Output the [X, Y] coordinate of the center of the cell containing the given text.  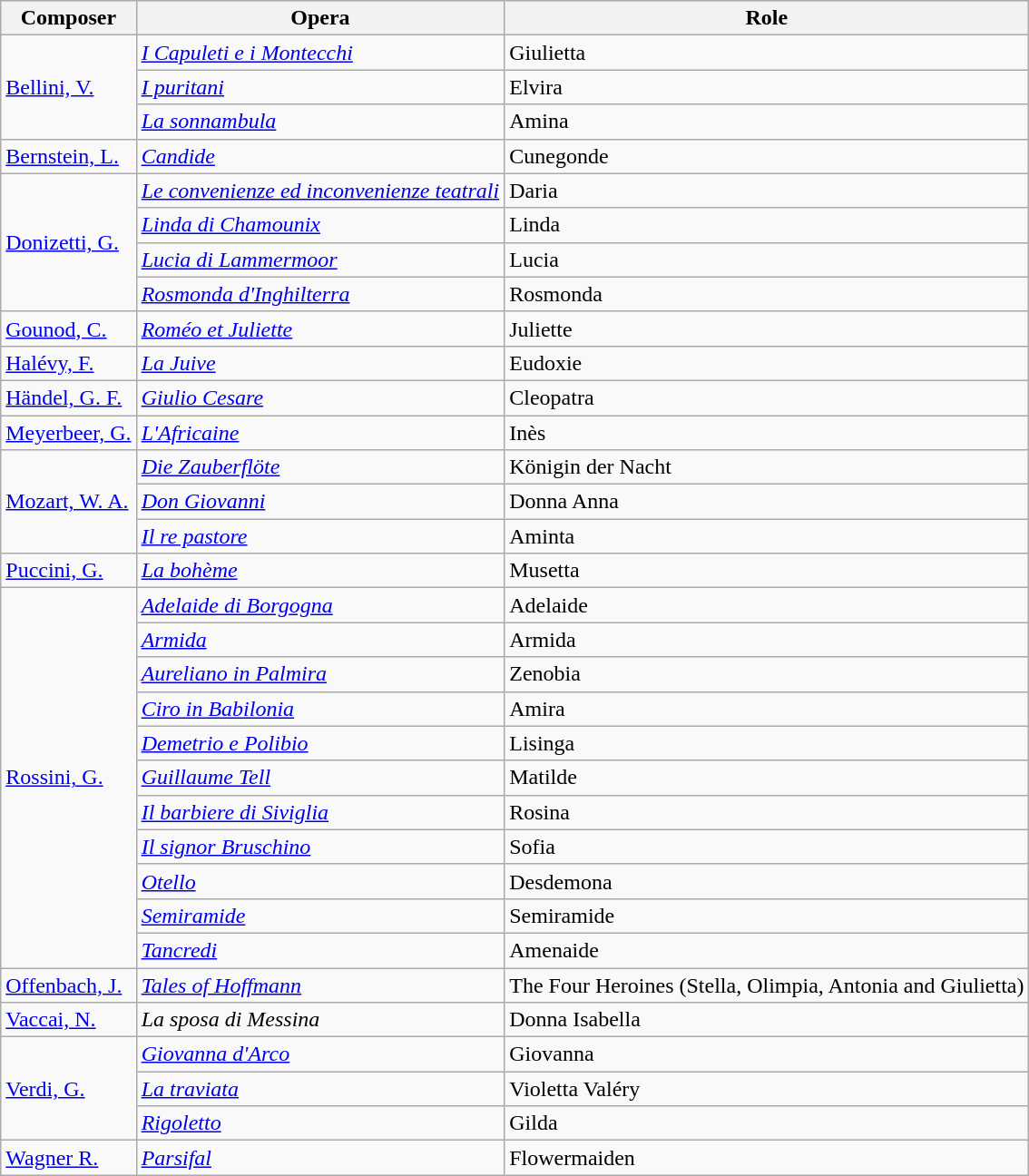
I puritani [320, 87]
Il barbiere di Siviglia [320, 812]
Vaccai, N. [69, 1020]
Gounod, C. [69, 328]
Sofia [767, 847]
Inès [767, 433]
Donna Isabella [767, 1020]
Parsifal [320, 1158]
Amina [767, 122]
Puccini, G. [69, 571]
I Capuleti e i Montecchi [320, 53]
Linda [767, 225]
Le convenienze ed inconvenienze teatrali [320, 191]
La sposa di Messina [320, 1020]
Il re pastore [320, 536]
Giulio Cesare [320, 397]
Rigoletto [320, 1123]
Musetta [767, 571]
Tancredi [320, 950]
Aminta [767, 536]
Donizetti, G. [69, 242]
Meyerbeer, G. [69, 433]
Verdi, G. [69, 1089]
Offenbach, J. [69, 985]
Rosmonda [767, 294]
Lucia di Lammermoor [320, 260]
Cunegonde [767, 156]
Elvira [767, 87]
La Juive [320, 363]
Ciro in Babilonia [320, 709]
Aureliano in Palmira [320, 674]
Violetta Valéry [767, 1089]
Lisinga [767, 743]
Matilde [767, 778]
Adelaide [767, 605]
Zenobia [767, 674]
Candide [320, 156]
Desdemona [767, 881]
Guillaume Tell [320, 778]
Juliette [767, 328]
Lucia [767, 260]
Flowermaiden [767, 1158]
Amira [767, 709]
Don Giovanni [320, 502]
Amenaide [767, 950]
Giovanna [767, 1054]
Donna Anna [767, 502]
Cleopatra [767, 397]
La sonnambula [320, 122]
Opera [320, 18]
Daria [767, 191]
Mozart, W. A. [69, 502]
La traviata [320, 1089]
La bohème [320, 571]
Giovanna d'Arco [320, 1054]
Il signor Bruschino [320, 847]
Composer [69, 18]
Bellini, V. [69, 87]
Bernstein, L. [69, 156]
Demetrio e Polibio [320, 743]
Giulietta [767, 53]
Role [767, 18]
Tales of Hoffmann [320, 985]
Halévy, F. [69, 363]
Roméo et Juliette [320, 328]
Die Zauberflöte [320, 467]
Wagner R. [69, 1158]
The Four Heroines (Stella, Olimpia, Antonia and Giulietta) [767, 985]
Rossini, G. [69, 779]
Linda di Chamounix [320, 225]
Eudoxie [767, 363]
Adelaide di Borgogna [320, 605]
Händel, G. F. [69, 397]
L'Africaine [320, 433]
Otello [320, 881]
Rosmonda d'Inghilterra [320, 294]
Königin der Nacht [767, 467]
Gilda [767, 1123]
Rosina [767, 812]
